Scan for the cell matching the given text and deliver its (x, y) coordinate at center. 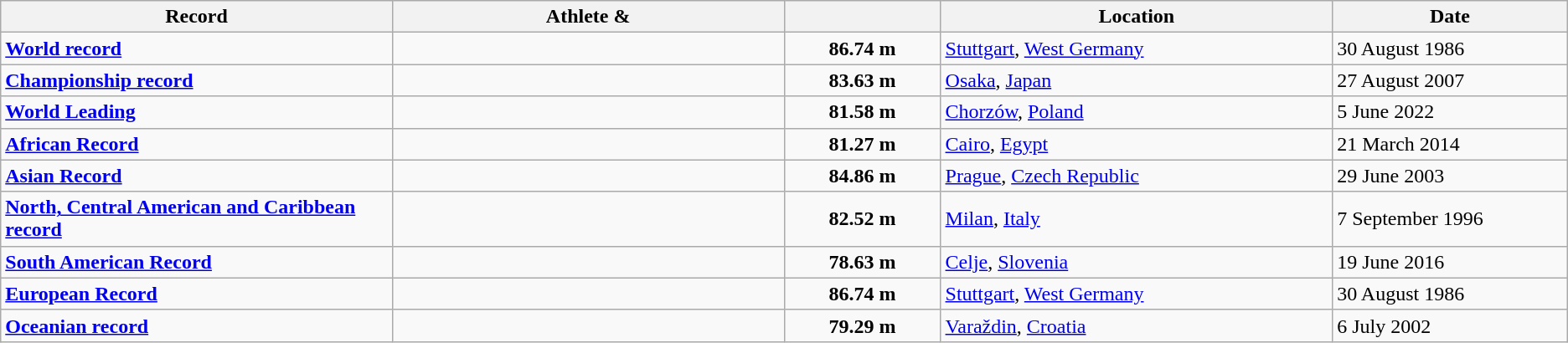
81.58 m (863, 112)
Date (1451, 17)
5 June 2022 (1451, 112)
Milan, Italy (1137, 219)
Celje, Slovenia (1137, 262)
7 September 1996 (1451, 219)
Varaždin, Croatia (1137, 325)
European Record (197, 294)
Championship record (197, 80)
79.29 m (863, 325)
North, Central American and Caribbean record (197, 219)
Asian Record (197, 176)
84.86 m (863, 176)
82.52 m (863, 219)
Record (197, 17)
78.63 m (863, 262)
19 June 2016 (1451, 262)
World record (197, 49)
81.27 m (863, 144)
Osaka, Japan (1137, 80)
South American Record (197, 262)
Prague, Czech Republic (1137, 176)
Location (1137, 17)
Athlete & (588, 17)
Chorzów, Poland (1137, 112)
6 July 2002 (1451, 325)
83.63 m (863, 80)
27 August 2007 (1451, 80)
African Record (197, 144)
Oceanian record (197, 325)
Cairo, Egypt (1137, 144)
21 March 2014 (1451, 144)
29 June 2003 (1451, 176)
World Leading (197, 112)
